Locate the cell with the specified text and output its [X, Y] center coordinate. 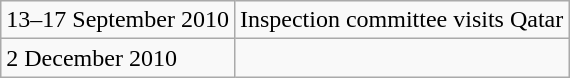
13–17 September 2010 [118, 20]
2 December 2010 [118, 58]
Inspection committee visits Qatar [401, 20]
